For the text-containing cell, return its midpoint in [x, y] coordinate format. 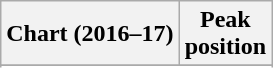
Chart (2016–17) [90, 34]
Peak position [225, 34]
